Determine the (X, Y) coordinate at the center of the cell enclosing the given text.  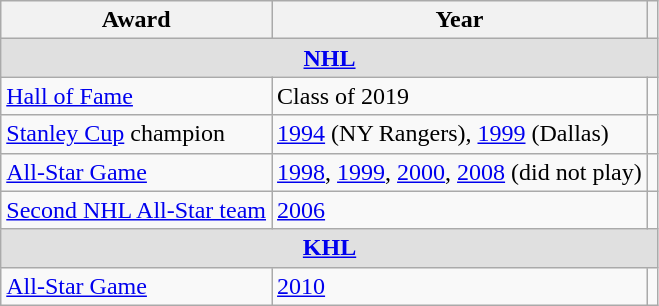
Stanley Cup champion (136, 134)
1994 (NY Rangers), 1999 (Dallas) (460, 134)
2010 (460, 286)
Year (460, 20)
Hall of Fame (136, 96)
1998, 1999, 2000, 2008 (did not play) (460, 172)
Award (136, 20)
KHL (330, 248)
Second NHL All-Star team (136, 210)
Class of 2019 (460, 96)
NHL (330, 58)
2006 (460, 210)
